Determine the [X, Y] coordinate at the center of the cell enclosing the given text.  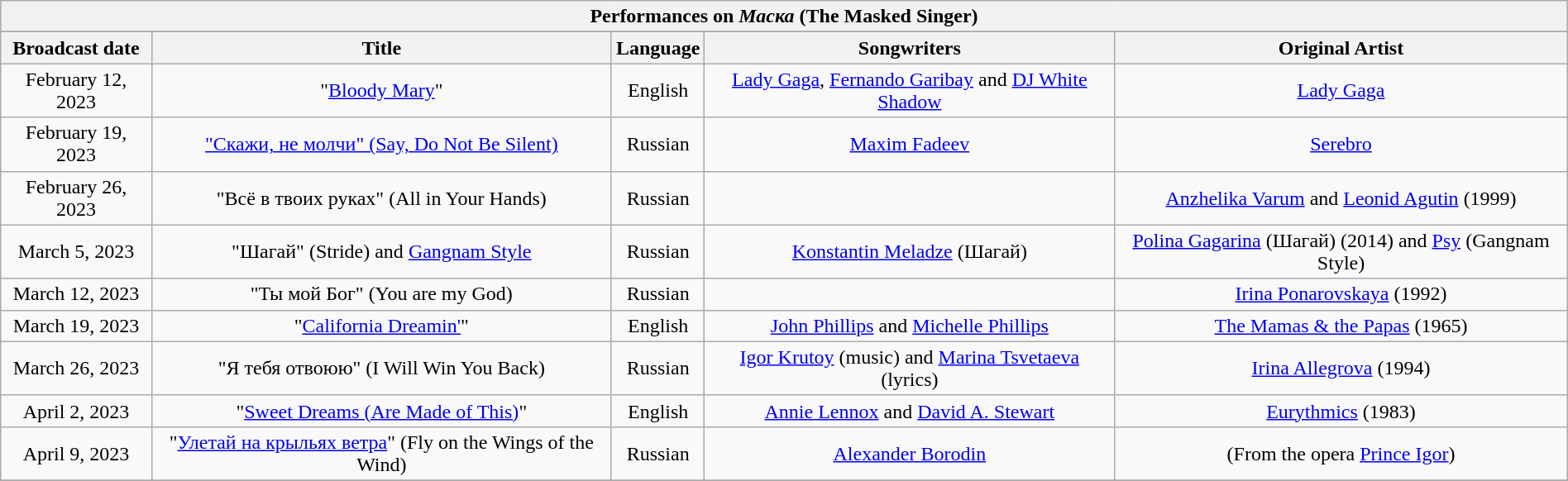
"Я тебя отвоюю" (I Will Win You Back) [381, 369]
"Всё в твоих руках" (All in Your Hands) [381, 198]
April 2, 2023 [76, 411]
Anzhelika Varum and Leonid Agutin (1999) [1341, 198]
"Скажи, не молчи" (Say, Do Not Be Silent) [381, 144]
March 26, 2023 [76, 369]
Lady Gaga [1341, 91]
Irina Ponarovskaya (1992) [1341, 294]
The Mamas & the Papas (1965) [1341, 326]
February 26, 2023 [76, 198]
"Ты мой Бог" (You are my God) [381, 294]
"Bloody Mary" [381, 91]
Language [657, 48]
Polina Gagarina (Шагай) (2014) and Psy (Gangnam Style) [1341, 251]
Songwriters [910, 48]
February 19, 2023 [76, 144]
"California Dreamin'" [381, 326]
Annie Lennox and David A. Stewart [910, 411]
Alexander Borodin [910, 453]
Original Artist [1341, 48]
Lady Gaga, Fernando Garibay and DJ White Shadow [910, 91]
Title [381, 48]
April 9, 2023 [76, 453]
"Sweet Dreams (Are Made of This)" [381, 411]
Konstantin Meladze (Шагай) [910, 251]
March 12, 2023 [76, 294]
Serebro [1341, 144]
February 12, 2023 [76, 91]
Maxim Fadeev [910, 144]
"Улетай на крыльях ветра" (Fly on the Wings of the Wind) [381, 453]
John Phillips and Michelle Phillips [910, 326]
March 19, 2023 [76, 326]
March 5, 2023 [76, 251]
Broadcast date [76, 48]
Irina Allegrova (1994) [1341, 369]
Performances on Маска (The Masked Singer) [784, 17]
Eurythmics (1983) [1341, 411]
"Шагай" (Stride) and Gangnam Style [381, 251]
(From the opera Prince Igor) [1341, 453]
Igor Krutoy (music) and Marina Tsvetaeva (lyrics) [910, 369]
